Scan for the cell matching the given text and deliver its [X, Y] coordinate at center. 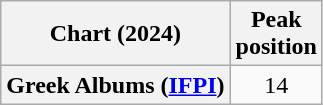
Peakposition [276, 34]
Greek Albums (IFPI) [116, 85]
14 [276, 85]
Chart (2024) [116, 34]
